Return the [X, Y] coordinate for the center point of the cell that contains the specified text.  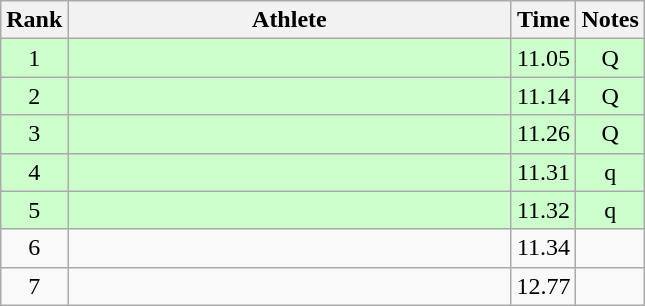
4 [34, 172]
11.05 [544, 58]
11.34 [544, 248]
7 [34, 286]
6 [34, 248]
11.32 [544, 210]
Rank [34, 20]
5 [34, 210]
1 [34, 58]
11.26 [544, 134]
Time [544, 20]
Athlete [290, 20]
2 [34, 96]
11.31 [544, 172]
Notes [610, 20]
12.77 [544, 286]
3 [34, 134]
11.14 [544, 96]
